Extract the (x, y) coordinate from the center of the cell holding the provided text.  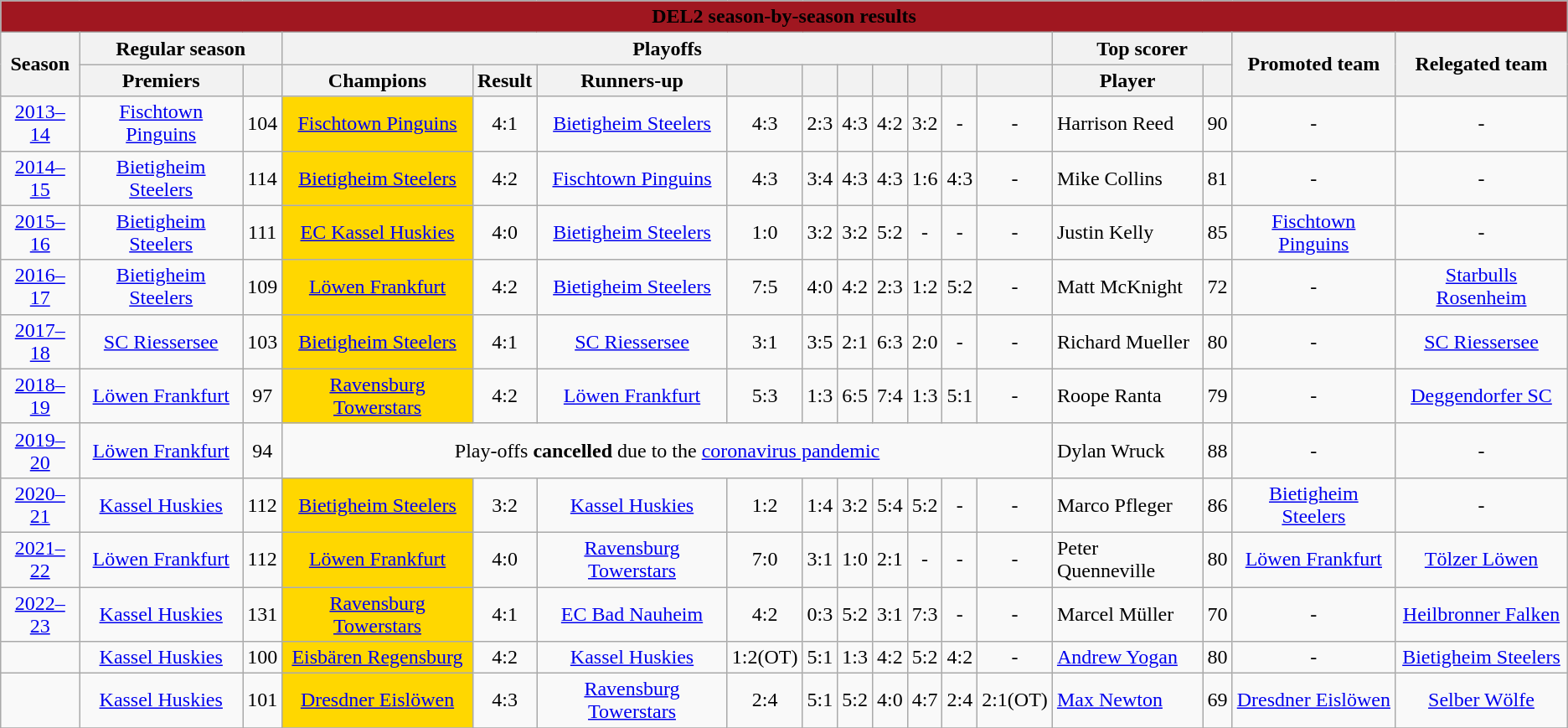
70 (1218, 613)
Peter Quenneville (1127, 560)
2014–15 (40, 178)
Top scorer (1142, 49)
4:7 (925, 700)
79 (1218, 395)
Player (1127, 80)
94 (263, 451)
6:3 (890, 342)
Deggendorfer SC (1481, 395)
103 (263, 342)
2013–14 (40, 124)
2:0 (925, 342)
EC Kassel Huskies (378, 233)
104 (263, 124)
72 (1218, 287)
Relegated team (1481, 65)
Promoted team (1313, 65)
2016–17 (40, 287)
7:5 (765, 287)
Andrew Yogan (1127, 658)
85 (1218, 233)
2020–21 (40, 504)
Premiers (161, 80)
2021–22 (40, 560)
101 (263, 700)
Marcel Müller (1127, 613)
114 (263, 178)
Justin Kelly (1127, 233)
Heilbronner Falken (1481, 613)
2018–19 (40, 395)
Dylan Wruck (1127, 451)
111 (263, 233)
Starbulls Rosenheim (1481, 287)
Eisbären Regensburg (378, 658)
Roope Ranta (1127, 395)
DEL2 season-by-season results (784, 17)
3:5 (820, 342)
1:2(OT) (765, 658)
7:0 (765, 560)
90 (1218, 124)
Play-offs cancelled due to the coronavirus pandemic (668, 451)
Marco Pfleger (1127, 504)
131 (263, 613)
97 (263, 395)
6:5 (855, 395)
1:4 (820, 504)
Playoffs (668, 49)
2:1(OT) (1015, 700)
Selber Wölfe (1481, 700)
2022–23 (40, 613)
EC Bad Nauheim (632, 613)
69 (1218, 700)
Result (504, 80)
Runners-up (632, 80)
2015–16 (40, 233)
81 (1218, 178)
2019–20 (40, 451)
2017–18 (40, 342)
3:4 (820, 178)
7:4 (890, 395)
5:3 (765, 395)
88 (1218, 451)
0:3 (820, 613)
1:6 (925, 178)
86 (1218, 504)
Richard Mueller (1127, 342)
Champions (378, 80)
7:3 (925, 613)
Harrison Reed (1127, 124)
Max Newton (1127, 700)
Mike Collins (1127, 178)
109 (263, 287)
100 (263, 658)
5:4 (890, 504)
Regular season (181, 49)
Season (40, 65)
Tölzer Löwen (1481, 560)
Matt McKnight (1127, 287)
